Locate the cell with the specified text and output its (X, Y) center coordinate. 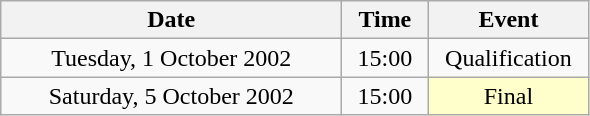
Final (508, 96)
Time (385, 20)
Qualification (508, 58)
Tuesday, 1 October 2002 (172, 58)
Saturday, 5 October 2002 (172, 96)
Event (508, 20)
Date (172, 20)
